Identify which cell holds the provided text, then report its [x, y] central coordinate. 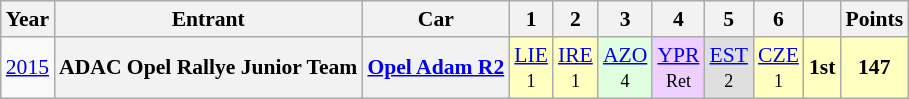
Year [28, 19]
ADAC Opel Rallye Junior Team [208, 68]
4 [678, 19]
2 [576, 19]
EST2 [728, 68]
YPRRet [678, 68]
Opel Adam R2 [436, 68]
1 [531, 19]
2015 [28, 68]
5 [728, 19]
Points [874, 19]
CZE1 [778, 68]
AZO4 [625, 68]
3 [625, 19]
1st [822, 68]
Car [436, 19]
Entrant [208, 19]
LIE1 [531, 68]
6 [778, 19]
147 [874, 68]
IRE1 [576, 68]
